Find where the given text appears and provide that cell's center as [x, y] coordinate. 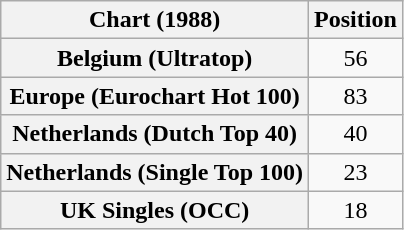
40 [356, 134]
23 [356, 172]
Belgium (Ultratop) [155, 58]
Netherlands (Single Top 100) [155, 172]
Europe (Eurochart Hot 100) [155, 96]
Netherlands (Dutch Top 40) [155, 134]
Position [356, 20]
56 [356, 58]
83 [356, 96]
UK Singles (OCC) [155, 210]
Chart (1988) [155, 20]
18 [356, 210]
